Identify which cell holds the provided text, then report its (X, Y) central coordinate. 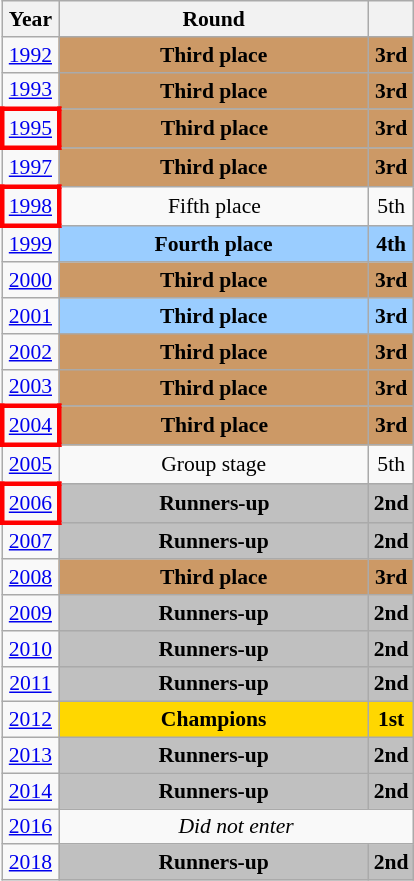
2003 (30, 388)
2018 (30, 863)
Did not enter (236, 827)
Fourth place (214, 244)
4th (392, 244)
2007 (30, 540)
2011 (30, 684)
2006 (30, 504)
2008 (30, 578)
2013 (30, 756)
Round (214, 19)
1995 (30, 130)
Fifth place (214, 206)
Group stage (214, 464)
2009 (30, 613)
2005 (30, 464)
2002 (30, 352)
Champions (214, 720)
2000 (30, 281)
2004 (30, 426)
2010 (30, 649)
Year (30, 19)
2012 (30, 720)
2014 (30, 791)
1997 (30, 168)
1992 (30, 55)
1993 (30, 90)
1998 (30, 206)
2016 (30, 827)
1st (392, 720)
1999 (30, 244)
2001 (30, 316)
